Pinpoint the cell where the given text exists, returning its (x, y) midpoint coordinate. 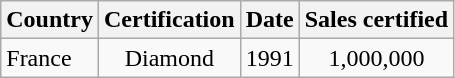
Date (270, 20)
1,000,000 (376, 58)
1991 (270, 58)
Sales certified (376, 20)
Certification (169, 20)
Country (50, 20)
Diamond (169, 58)
France (50, 58)
